Locate the cell with the specified text and output its (x, y) center coordinate. 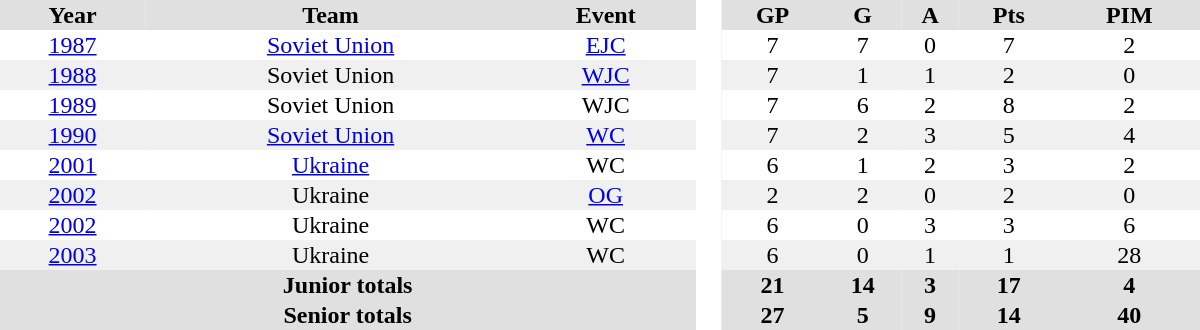
9 (930, 315)
8 (1009, 105)
1988 (72, 75)
Team (330, 15)
OG (606, 195)
EJC (606, 45)
PIM (1130, 15)
Junior totals (348, 285)
28 (1130, 255)
A (930, 15)
1990 (72, 135)
21 (772, 285)
2001 (72, 165)
Year (72, 15)
Event (606, 15)
GP (772, 15)
G (862, 15)
2003 (72, 255)
Pts (1009, 15)
1987 (72, 45)
1989 (72, 105)
Senior totals (348, 315)
27 (772, 315)
40 (1130, 315)
17 (1009, 285)
